Locate the cell with the specified text and output its [x, y] center coordinate. 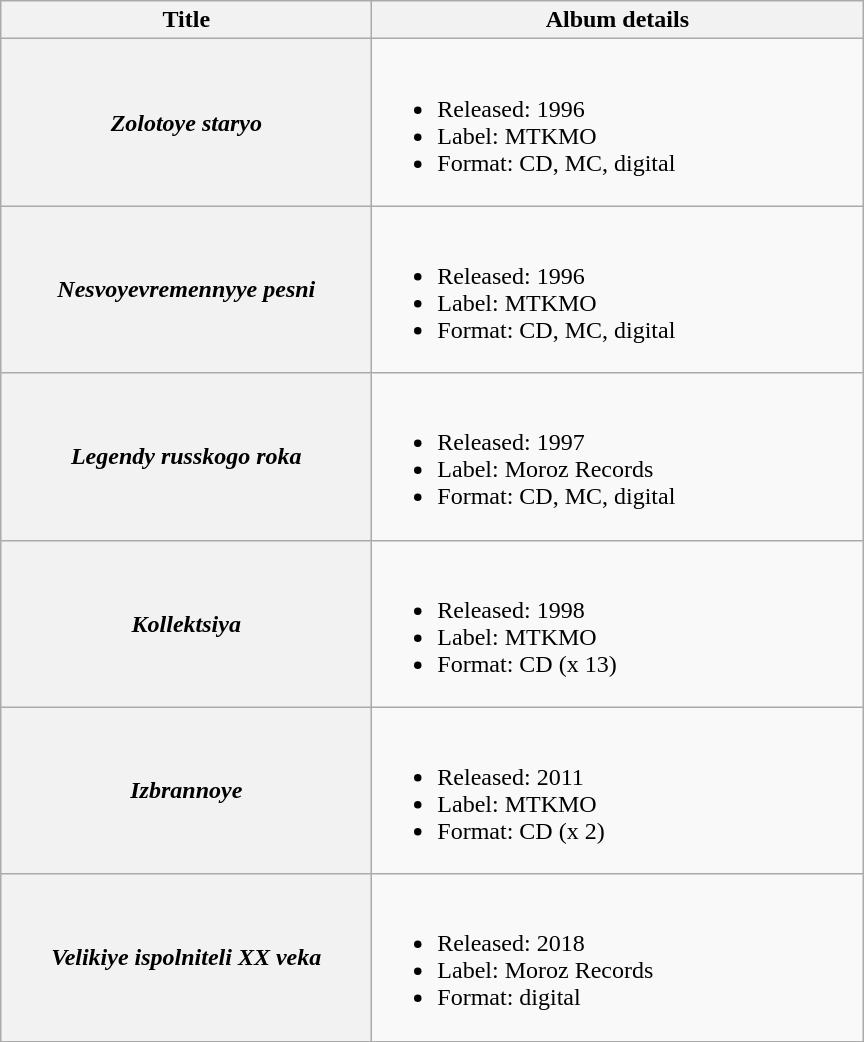
Velikiye ispolniteli XX veka [186, 958]
Released: 2011Label: MTKMOFormat: CD (x 2) [618, 790]
Released: 1997Label: Moroz RecordsFormat: CD, MC, digital [618, 456]
Izbrannoye [186, 790]
Zolotoye staryo [186, 122]
Title [186, 20]
Kollektsiya [186, 624]
Released: 1998Label: MTKMOFormat: CD (x 13) [618, 624]
Released: 2018Label: Moroz RecordsFormat: digital [618, 958]
Legendy russkogo roka [186, 456]
Album details [618, 20]
Nesvoyevremennyye pesni [186, 290]
